Capture the cell that displays the provided text and extract its (x, y) central coordinate. 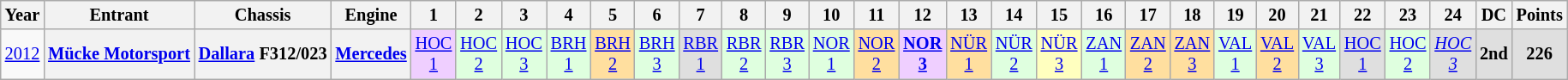
17 (1148, 15)
15 (1059, 15)
3 (524, 15)
16 (1104, 15)
13 (968, 15)
Year (22, 15)
DC (1494, 15)
ZAN1 (1104, 54)
NÜR2 (1014, 54)
21 (1320, 15)
12 (922, 15)
NOR2 (877, 54)
NÜR1 (968, 54)
BRH1 (569, 54)
NÜR3 (1059, 54)
Points (1540, 15)
4 (569, 15)
9 (787, 15)
5 (613, 15)
VAL3 (1320, 54)
BRH3 (657, 54)
10 (831, 15)
6 (657, 15)
NOR1 (831, 54)
Mücke Motorsport (119, 54)
RBR3 (787, 54)
7 (700, 15)
2nd (1494, 54)
ZAN3 (1193, 54)
VAL1 (1236, 54)
8 (744, 15)
19 (1236, 15)
Chassis (263, 15)
20 (1277, 15)
2 (478, 15)
1 (434, 15)
2012 (22, 54)
226 (1540, 54)
NOR3 (922, 54)
18 (1193, 15)
ZAN2 (1148, 54)
Engine (372, 15)
Mercedes (372, 54)
11 (877, 15)
24 (1453, 15)
Dallara F312/023 (263, 54)
BRH2 (613, 54)
RBR1 (700, 54)
VAL2 (1277, 54)
RBR2 (744, 54)
14 (1014, 15)
23 (1409, 15)
22 (1362, 15)
Entrant (119, 15)
